Extract the [X, Y] coordinate from the center of the cell holding the provided text.  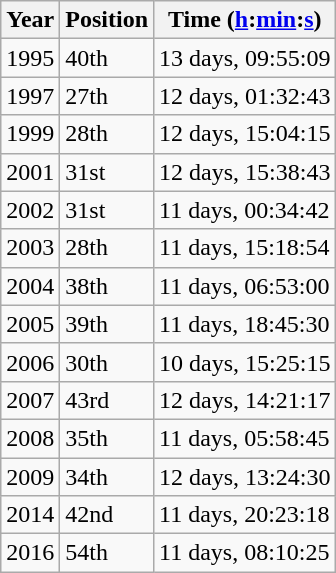
2005 [30, 324]
2008 [30, 438]
2016 [30, 553]
1995 [30, 58]
Position [107, 20]
39th [107, 324]
11 days, 18:45:30 [245, 324]
54th [107, 553]
2003 [30, 248]
34th [107, 477]
1997 [30, 96]
1999 [30, 134]
12 days, 01:32:43 [245, 96]
2014 [30, 515]
30th [107, 362]
12 days, 15:04:15 [245, 134]
2002 [30, 210]
12 days, 15:38:43 [245, 172]
11 days, 08:10:25 [245, 553]
10 days, 15:25:15 [245, 362]
11 days, 15:18:54 [245, 248]
12 days, 14:21:17 [245, 400]
11 days, 20:23:18 [245, 515]
13 days, 09:55:09 [245, 58]
42nd [107, 515]
2006 [30, 362]
12 days, 13:24:30 [245, 477]
2001 [30, 172]
40th [107, 58]
27th [107, 96]
2007 [30, 400]
2009 [30, 477]
43rd [107, 400]
Time (h:min:s) [245, 20]
11 days, 00:34:42 [245, 210]
35th [107, 438]
2004 [30, 286]
11 days, 05:58:45 [245, 438]
38th [107, 286]
11 days, 06:53:00 [245, 286]
Year [30, 20]
